Return (X, Y) of the center of cell containing provided text 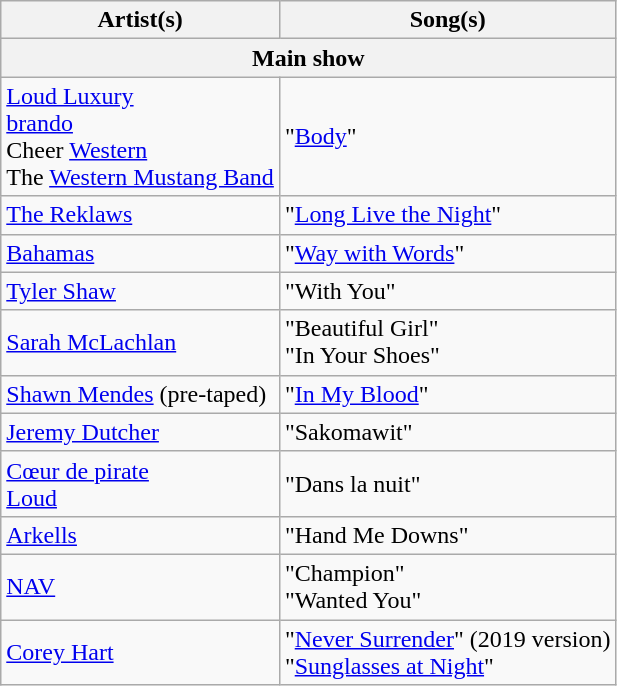
Shawn Mendes (pre-taped) (140, 394)
"Dans la nuit" (448, 484)
"Champion""Wanted You" (448, 586)
Artist(s) (140, 20)
Bahamas (140, 253)
Cœur de pirateLoud (140, 484)
Sarah McLachlan (140, 342)
Tyler Shaw (140, 291)
Corey Hart (140, 652)
"Body" (448, 136)
Loud LuxurybrandoCheer WesternThe Western Mustang Band (140, 136)
"Long Live the Night" (448, 215)
"Never Surrender" (2019 version)"Sunglasses at Night" (448, 652)
"Sakomawit" (448, 432)
Song(s) (448, 20)
Main show (308, 58)
"In My Blood" (448, 394)
Arkells (140, 535)
Jeremy Dutcher (140, 432)
NAV (140, 586)
"Way with Words" (448, 253)
"With You" (448, 291)
"Hand Me Downs" (448, 535)
"Beautiful Girl""In Your Shoes" (448, 342)
The Reklaws (140, 215)
